For the text-containing cell, return its midpoint in [X, Y] coordinate format. 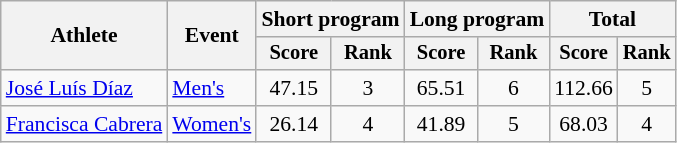
Francisca Cabrera [84, 124]
Short program [330, 19]
Men's [212, 88]
6 [514, 88]
José Luís Díaz [84, 88]
68.03 [584, 124]
112.66 [584, 88]
3 [368, 88]
Women's [212, 124]
Event [212, 36]
Athlete [84, 36]
Long program [478, 19]
65.51 [442, 88]
Total [612, 19]
41.89 [442, 124]
26.14 [294, 124]
47.15 [294, 88]
